Provide the (x, y) coordinate of the cell's center where the given text is located.  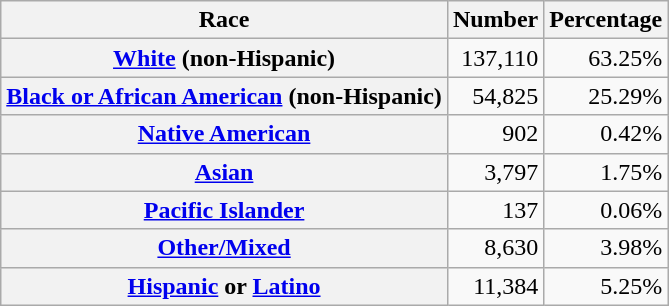
63.25% (606, 58)
Hispanic or Latino (224, 286)
Asian (224, 172)
8,630 (495, 248)
0.42% (606, 134)
Black or African American (non-Hispanic) (224, 96)
3,797 (495, 172)
902 (495, 134)
Percentage (606, 20)
3.98% (606, 248)
25.29% (606, 96)
11,384 (495, 286)
1.75% (606, 172)
137 (495, 210)
54,825 (495, 96)
0.06% (606, 210)
Native American (224, 134)
Number (495, 20)
Other/Mixed (224, 248)
Race (224, 20)
137,110 (495, 58)
White (non-Hispanic) (224, 58)
Pacific Islander (224, 210)
5.25% (606, 286)
